Find where the given text appears and provide that cell's center as [X, Y] coordinate. 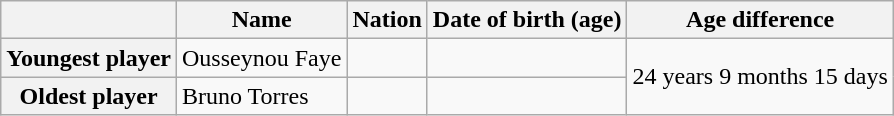
Ousseynou Faye [261, 58]
Age difference [760, 20]
Youngest player [89, 58]
Bruno Torres [261, 96]
24 years 9 months 15 days [760, 77]
Nation [387, 20]
Oldest player [89, 96]
Date of birth (age) [527, 20]
Name [261, 20]
